Return the [x, y] coordinate for the center point of the cell that contains the specified text.  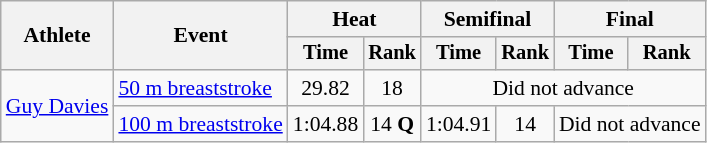
18 [392, 88]
1:04.91 [458, 124]
Athlete [58, 36]
100 m breaststroke [200, 124]
14 Q [392, 124]
50 m breaststroke [200, 88]
Event [200, 36]
Heat [354, 19]
1:04.88 [326, 124]
Guy Davies [58, 106]
14 [525, 124]
Semifinal [488, 19]
Final [630, 19]
29.82 [326, 88]
